Determine the [X, Y] coordinate at the center of the cell enclosing the given text.  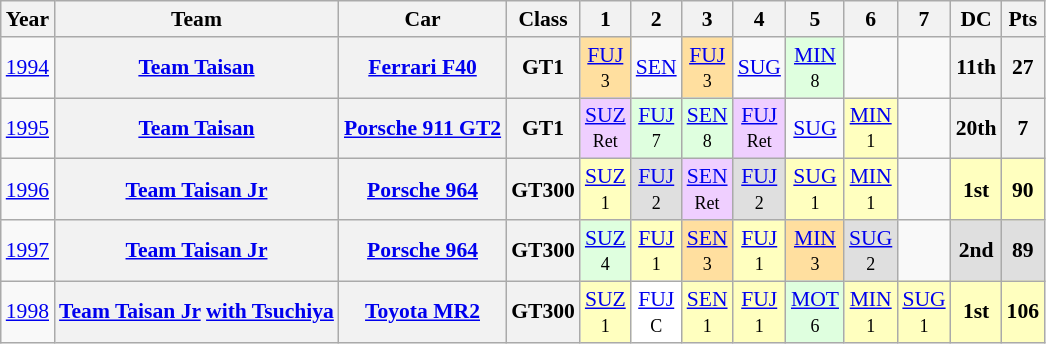
4 [760, 19]
Ferrari F40 [422, 68]
DC [976, 19]
MIN3 [815, 250]
SEN3 [708, 250]
SUZ4 [606, 250]
SEN8 [708, 128]
SEN [656, 68]
MIN8 [815, 68]
SENRet [708, 190]
2 [656, 19]
Porsche 911 GT2 [422, 128]
Year [28, 19]
SUZRet [606, 128]
1997 [28, 250]
Car [422, 19]
89 [1024, 250]
MOT6 [815, 312]
1998 [28, 312]
106 [1024, 312]
Toyota MR2 [422, 312]
20th [976, 128]
SUG2 [870, 250]
5 [815, 19]
27 [1024, 68]
Pts [1024, 19]
FUJ7 [656, 128]
SEN1 [708, 312]
Team [196, 19]
2nd [976, 250]
90 [1024, 190]
FUJC [656, 312]
1994 [28, 68]
Class [543, 19]
FUJRet [760, 128]
1 [606, 19]
6 [870, 19]
3 [708, 19]
11th [976, 68]
1996 [28, 190]
1995 [28, 128]
Team Taisan Jr with Tsuchiya [196, 312]
